Identify which cell holds the provided text, then report its (X, Y) central coordinate. 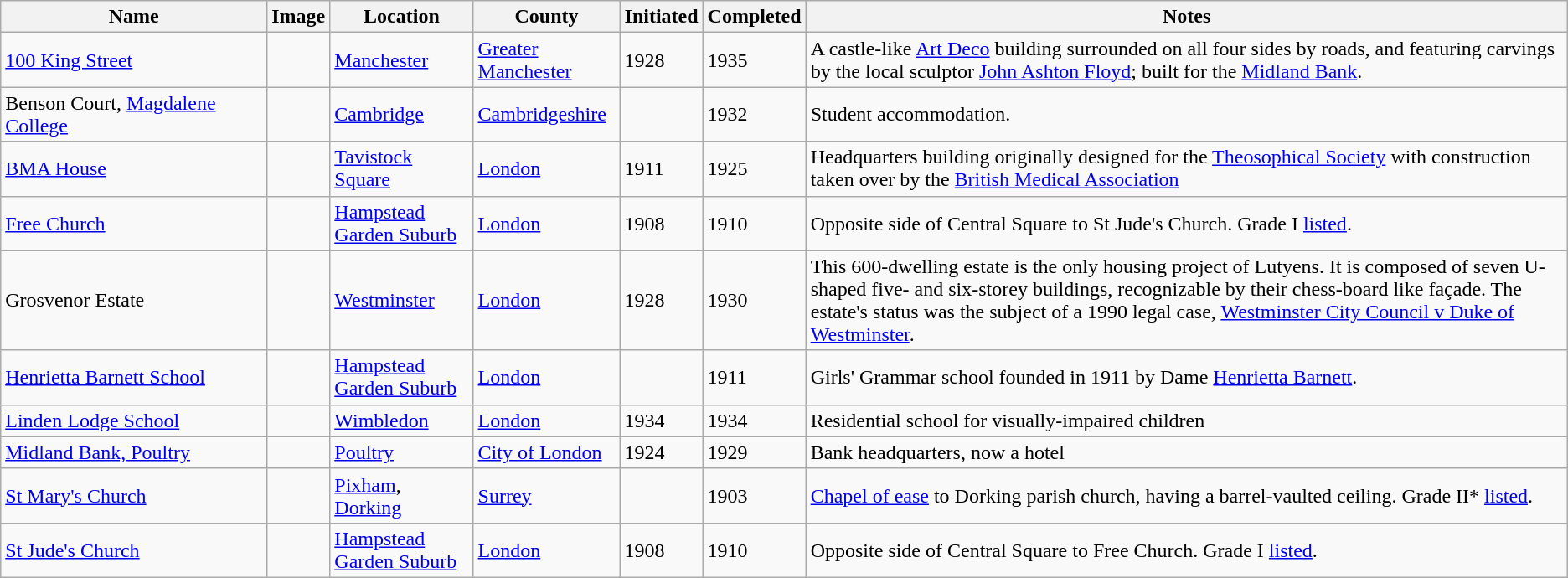
Bank headquarters, now a hotel (1186, 452)
Location (402, 17)
Opposite side of Central Square to Free Church. Grade I listed. (1186, 550)
1925 (754, 169)
Chapel of ease to Dorking parish church, having a barrel-vaulted ceiling. Grade II* listed. (1186, 496)
County (546, 17)
Tavistock Square (402, 169)
Initiated (662, 17)
St Mary's Church (134, 496)
Residential school for visually-impaired children (1186, 421)
Student accommodation. (1186, 114)
Headquarters building originally designed for the Theosophical Society with construction taken over by the British Medical Association (1186, 169)
100 King Street (134, 60)
Manchester (402, 60)
1930 (754, 300)
Midland Bank, Poultry (134, 452)
Notes (1186, 17)
Wimbledon (402, 421)
Benson Court, Magdalene College (134, 114)
Free Church (134, 223)
Greater Manchester (546, 60)
Cambridge (402, 114)
Pixham, Dorking (402, 496)
City of London (546, 452)
1929 (754, 452)
Grosvenor Estate (134, 300)
Cambridgeshire (546, 114)
1903 (754, 496)
Henrietta Barnett School (134, 377)
Image (298, 17)
Poultry (402, 452)
Opposite side of Central Square to St Jude's Church. Grade I listed. (1186, 223)
BMA House (134, 169)
Girls' Grammar school founded in 1911 by Dame Henrietta Barnett. (1186, 377)
1924 (662, 452)
Name (134, 17)
1932 (754, 114)
Completed (754, 17)
St Jude's Church (134, 550)
Surrey (546, 496)
Linden Lodge School (134, 421)
Westminster (402, 300)
1935 (754, 60)
